Return (x, y) of the center of cell containing provided text 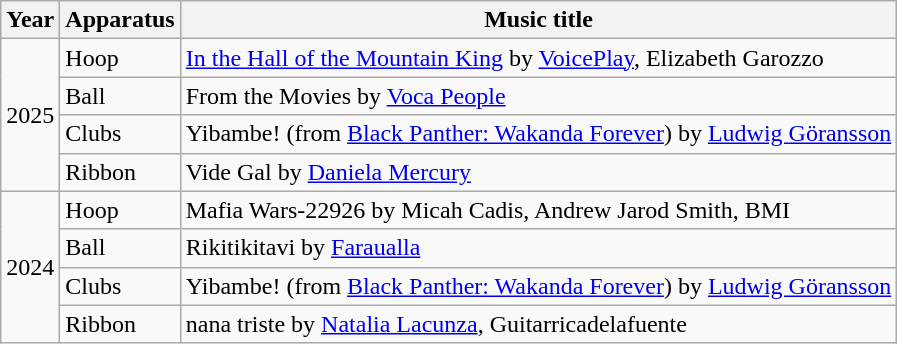
Apparatus (120, 20)
2025 (30, 115)
From the Movies by Voca People (538, 96)
Vide Gal by Daniela Mercury (538, 172)
Mafia Wars-22926 by Micah Cadis, Andrew Jarod Smith, BMI (538, 210)
Year (30, 20)
nana triste by Natalia Lacunza, Guitarricadelafuente (538, 324)
Rikitikitavi by Faraualla (538, 248)
In the Hall of the Mountain King by VoicePlay, Elizabeth Garozzo (538, 58)
Music title (538, 20)
2024 (30, 267)
